Detect which cell encompasses the target text, then output its [X, Y] center coordinate. 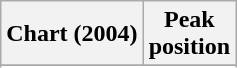
Peakposition [189, 34]
Chart (2004) [72, 34]
